Search for the cell housing the specified text and yield its [x, y] center coordinate. 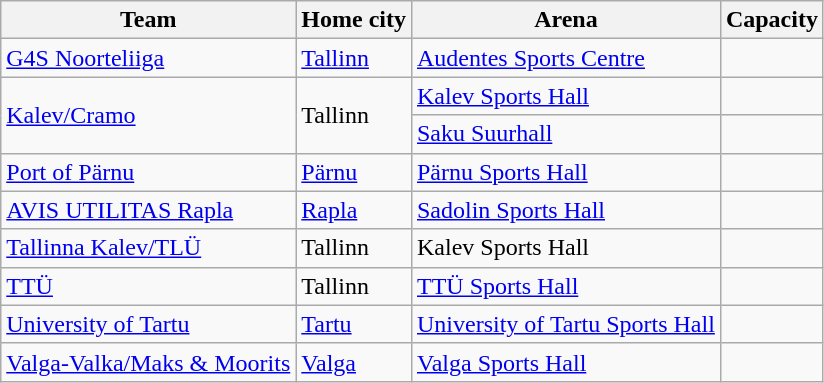
TTÜ [148, 286]
Valga Sports Hall [566, 362]
Audentes Sports Centre [566, 58]
TTÜ Sports Hall [566, 286]
Tartu [354, 324]
Home city [354, 20]
University of Tartu [148, 324]
Arena [566, 20]
University of Tartu Sports Hall [566, 324]
Port of Pärnu [148, 172]
G4S Noorteliiga [148, 58]
Saku Suurhall [566, 134]
Rapla [354, 210]
Kalev/Cramo [148, 115]
Pärnu Sports Hall [566, 172]
Valga [354, 362]
Capacity [772, 20]
Valga-Valka/Maks & Moorits [148, 362]
Sadolin Sports Hall [566, 210]
Tallinna Kalev/TLÜ [148, 248]
Pärnu [354, 172]
Team [148, 20]
AVIS UTILITAS Rapla [148, 210]
